From the cell containing the given text, extract its center point as (x, y) coordinate. 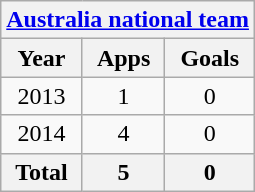
4 (124, 134)
2014 (42, 134)
1 (124, 96)
Australia national team (128, 20)
5 (124, 172)
Total (42, 172)
Year (42, 58)
Apps (124, 58)
Goals (210, 58)
2013 (42, 96)
